From the cell containing the given text, extract its center point as (x, y) coordinate. 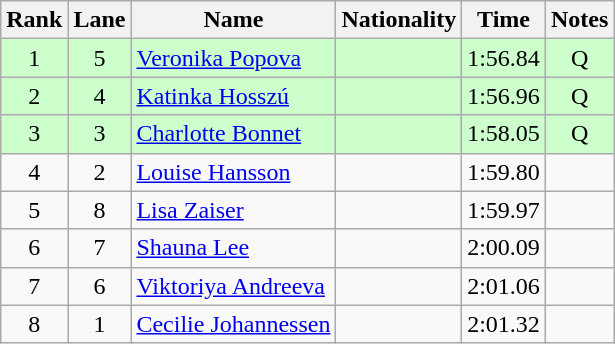
Time (504, 20)
Lisa Zaiser (234, 210)
Shauna Lee (234, 248)
1:58.05 (504, 134)
Viktoriya Andreeva (234, 286)
1:56.84 (504, 58)
1:59.80 (504, 172)
Veronika Popova (234, 58)
2:01.06 (504, 286)
Katinka Hosszú (234, 96)
2:00.09 (504, 248)
Notes (579, 20)
2:01.32 (504, 324)
Rank (34, 20)
Charlotte Bonnet (234, 134)
Nationality (399, 20)
Name (234, 20)
Cecilie Johannessen (234, 324)
1:59.97 (504, 210)
1:56.96 (504, 96)
Lane (100, 20)
Louise Hansson (234, 172)
